Return [X, Y] of the center of cell containing provided text 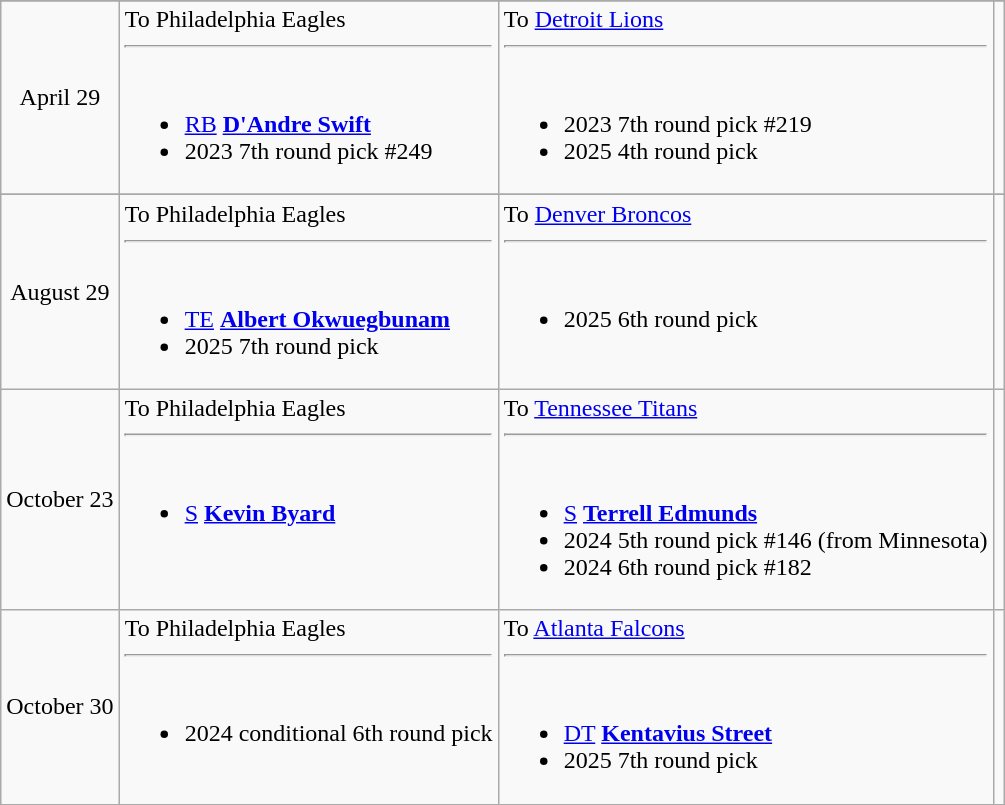
To Tennessee TitansS Terrell Edmunds2024 5th round pick #146 (from Minnesota)2024 6th round pick #182 [746, 500]
August 29 [60, 292]
To Philadelphia EaglesTE Albert Okwuegbunam2025 7th round pick [308, 292]
To Philadelphia EaglesS Kevin Byard [308, 500]
To Atlanta FalconsDT Kentavius Street2025 7th round pick [746, 707]
October 23 [60, 500]
To Philadelphia EaglesRB D'Andre Swift2023 7th round pick #249 [308, 98]
To Detroit Lions2023 7th round pick #2192025 4th round pick [746, 98]
To Denver Broncos2025 6th round pick [746, 292]
To Philadelphia Eagles2024 conditional 6th round pick [308, 707]
April 29 [60, 98]
October 30 [60, 707]
